Identify which cell holds the provided text, then report its (x, y) central coordinate. 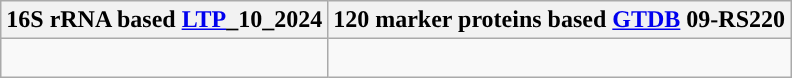
16S rRNA based LTP_10_2024 (164, 20)
120 marker proteins based GTDB 09-RS220 (560, 20)
